Capture the cell that displays the provided text and extract its [X, Y] central coordinate. 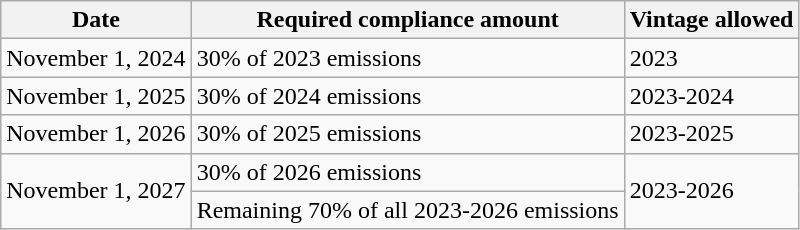
2023-2026 [712, 191]
Date [96, 20]
Remaining 70% of all 2023-2026 emissions [408, 210]
November 1, 2025 [96, 96]
2023-2024 [712, 96]
November 1, 2027 [96, 191]
2023-2025 [712, 134]
30% of 2024 emissions [408, 96]
Required compliance amount [408, 20]
Vintage allowed [712, 20]
30% of 2025 emissions [408, 134]
30% of 2026 emissions [408, 172]
30% of 2023 emissions [408, 58]
November 1, 2026 [96, 134]
2023 [712, 58]
November 1, 2024 [96, 58]
